Detect which cell encompasses the target text, then output its [x, y] center coordinate. 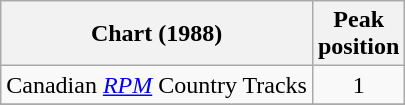
Chart (1988) [157, 34]
1 [358, 85]
Peakposition [358, 34]
Canadian RPM Country Tracks [157, 85]
